Return (x, y) of the center of cell containing provided text 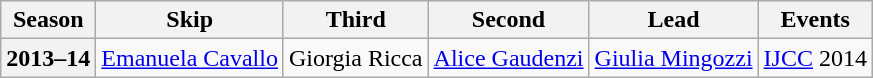
Third (356, 20)
2013–14 (48, 58)
Second (508, 20)
Emanuela Cavallo (190, 58)
Season (48, 20)
Events (815, 20)
IJCC 2014 (815, 58)
Skip (190, 20)
Giorgia Ricca (356, 58)
Lead (674, 20)
Alice Gaudenzi (508, 58)
Giulia Mingozzi (674, 58)
